Pinpoint the cell where the given text exists, returning its [x, y] midpoint coordinate. 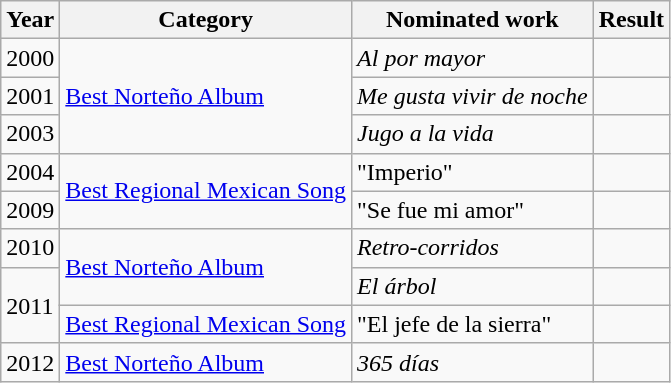
2004 [30, 172]
Jugo a la vida [473, 134]
2001 [30, 96]
Year [30, 20]
2011 [30, 305]
Nominated work [473, 20]
2003 [30, 134]
2009 [30, 210]
"El jefe de la sierra" [473, 324]
2010 [30, 248]
365 días [473, 362]
Retro-corridos [473, 248]
El árbol [473, 286]
"Imperio" [473, 172]
"Se fue mi amor" [473, 210]
Al por mayor [473, 58]
Result [631, 20]
2000 [30, 58]
Category [206, 20]
2012 [30, 362]
Me gusta vivir de noche [473, 96]
